Search for the cell housing the specified text and yield its [x, y] center coordinate. 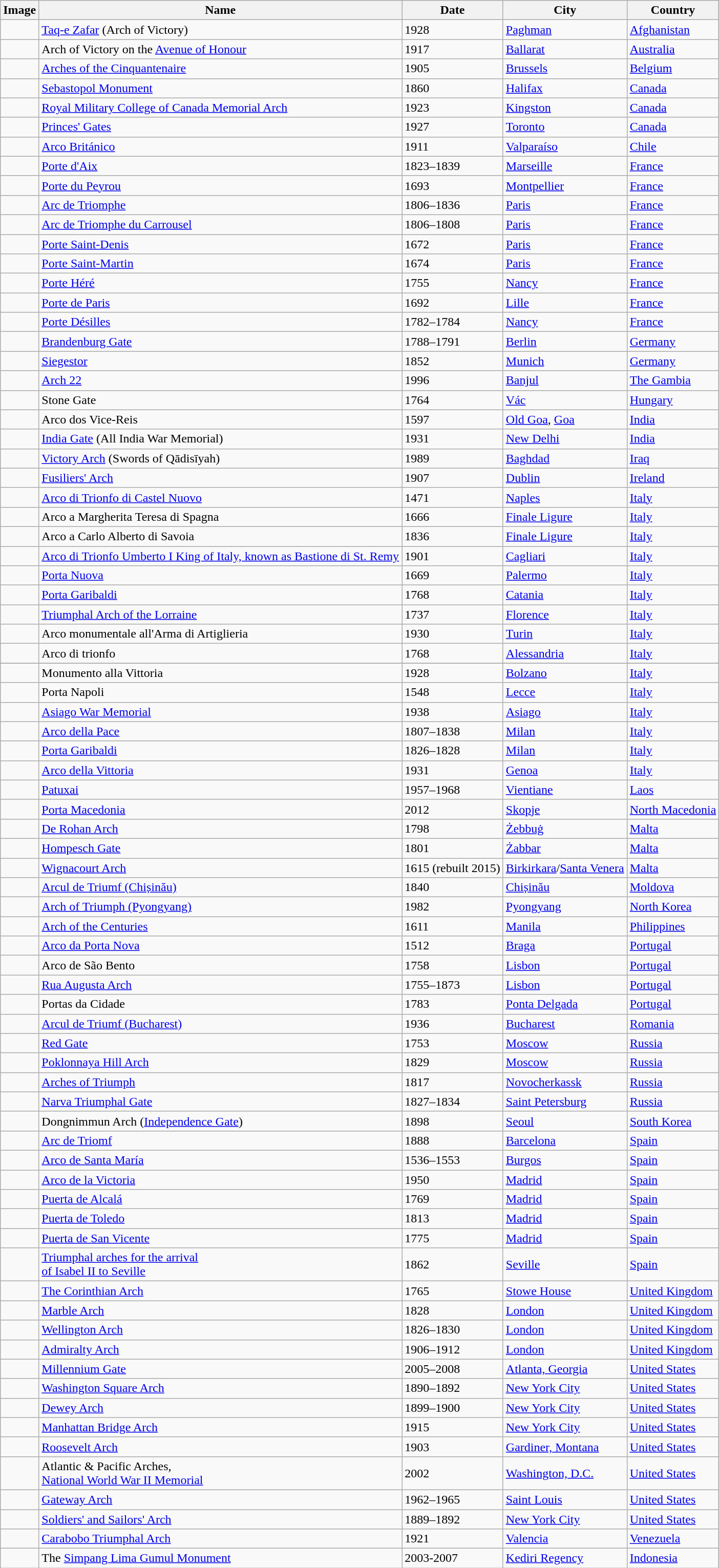
1917 [453, 49]
1828 [453, 1310]
Arch 22 [220, 380]
1693 [453, 185]
Afghanistan [673, 30]
1890–1892 [453, 1388]
1905 [453, 69]
1927 [453, 127]
Stone Gate [220, 400]
Vientiane [565, 790]
Gardiner, Montana [565, 1447]
Dongnimmun Arch (Independence Gate) [220, 1121]
Romania [673, 1024]
Lecce [565, 692]
Montpellier [565, 185]
Washington Square Arch [220, 1388]
Manila [565, 926]
Ballarat [565, 49]
1840 [453, 887]
Arco a Carlo Alberto di Savoia [220, 536]
1907 [453, 478]
1548 [453, 692]
Brussels [565, 69]
Soldiers' and Sailors' Arch [220, 1519]
1807–1838 [453, 731]
Arc de Triomphe [220, 205]
Alessandria [565, 653]
1862 [453, 1265]
Saint Louis [565, 1499]
Arcul de Triumf (Bucharest) [220, 1024]
1923 [453, 108]
1852 [453, 361]
Indonesia [673, 1558]
1813 [453, 1219]
Arco de la Victoria [220, 1179]
Marble Arch [220, 1310]
City [565, 10]
1798 [453, 829]
Washington, D.C. [565, 1473]
Belgium [673, 69]
Dewey Arch [220, 1408]
Arc de Triomphe du Carrousel [220, 224]
Arco a Margherita Teresa di Spagna [220, 517]
1903 [453, 1447]
Valencia [565, 1539]
Braga [565, 946]
1611 [453, 926]
Roosevelt Arch [220, 1447]
Wellington Arch [220, 1330]
1827–1834 [453, 1101]
1860 [453, 88]
Porte Saint-Denis [220, 244]
1737 [453, 615]
Munich [565, 361]
1692 [453, 303]
The Gambia [673, 380]
Birkirkara/Santa Venera [565, 868]
Porte d'Aix [220, 166]
Puerta de Alcalá [220, 1199]
1666 [453, 517]
Marseille [565, 166]
Arches of Triumph [220, 1082]
Image [19, 10]
Admiralty Arch [220, 1349]
Arch of the Centuries [220, 926]
Porta Nuova [220, 576]
Kediri Regency [565, 1558]
1597 [453, 419]
Fusiliers' Arch [220, 478]
Skopje [565, 809]
1829 [453, 1063]
Turin [565, 634]
Ponta Delgada [565, 1004]
Wignacourt Arch [220, 868]
Arc de Triomf [220, 1140]
1936 [453, 1024]
Arch of Victory on the Avenue of Honour [220, 49]
Catania [565, 595]
Palermo [565, 576]
1911 [453, 146]
Stowe House [565, 1291]
Chișinău [565, 887]
Arco Británico [220, 146]
Arco monumentale all'Arma di Artiglieria [220, 634]
2002 [453, 1473]
1801 [453, 848]
1512 [453, 946]
1471 [453, 497]
Arco di trionfo [220, 653]
Patuxai [220, 790]
South Korea [673, 1121]
Ireland [673, 478]
Venezuela [673, 1539]
Pyongyang [565, 907]
Saint Petersburg [565, 1101]
Arco de São Bento [220, 965]
1755–1873 [453, 985]
Sebastopol Monument [220, 88]
Arco della Pace [220, 731]
Siegestor [220, 361]
2003-2007 [453, 1558]
1669 [453, 576]
1615 (rebuilt 2015) [453, 868]
Arco della Vittoria [220, 770]
India Gate (All India War Memorial) [220, 439]
Porte Héré [220, 283]
Arco dos Vice-Reis [220, 419]
Lille [565, 303]
1823–1839 [453, 166]
The Corinthian Arch [220, 1291]
Arch of Triumph (Pyongyang) [220, 907]
1915 [453, 1427]
1764 [453, 400]
1788–1791 [453, 342]
Portas da Cidade [220, 1004]
Porta Napoli [220, 692]
Barcelona [565, 1140]
1782–1784 [453, 322]
1996 [453, 380]
Paghman [565, 30]
Arco di Trionfo di Castel Nuovo [220, 497]
1806–1836 [453, 205]
Porte du Peyrou [220, 185]
Kingston [565, 108]
Brandenburg Gate [220, 342]
Red Gate [220, 1043]
1817 [453, 1082]
Valparaíso [565, 146]
1783 [453, 1004]
Puerta de San Vicente [220, 1238]
1806–1808 [453, 224]
1957–1968 [453, 790]
Berlin [565, 342]
Monumento alla Vittoria [220, 673]
Iraq [673, 458]
Bolzano [565, 673]
Narva Triumphal Gate [220, 1101]
Florence [565, 615]
Porta Macedonia [220, 809]
Millennium Gate [220, 1369]
Atlantic & Pacific Arches,National World War II Memorial [220, 1473]
1836 [453, 536]
1826–1828 [453, 751]
1950 [453, 1179]
1888 [453, 1140]
Seville [565, 1265]
Princes' Gates [220, 127]
1775 [453, 1238]
Hompesch Gate [220, 848]
Moldova [673, 887]
De Rohan Arch [220, 829]
Arches of the Cinquantenaire [220, 69]
1930 [453, 634]
Żebbuġ [565, 829]
Baghdad [565, 458]
Royal Military College of Canada Memorial Arch [220, 108]
North Korea [673, 907]
1898 [453, 1121]
1672 [453, 244]
2012 [453, 809]
Puerta de Toledo [220, 1219]
1899–1900 [453, 1408]
1826–1830 [453, 1330]
Taq-e Zafar (Arch of Victory) [220, 30]
Żabbar [565, 848]
Chile [673, 146]
1989 [453, 458]
Date [453, 10]
Cagliari [565, 556]
Porte de Paris [220, 303]
Dublin [565, 478]
Philippines [673, 926]
Porte Désilles [220, 322]
Genoa [565, 770]
Burgos [565, 1160]
Arco de Santa María [220, 1160]
1982 [453, 907]
Vác [565, 400]
Porte Saint-Martin [220, 264]
Arco di Trionfo Umberto I King of Italy, known as Bastione di St. Remy [220, 556]
Laos [673, 790]
Gateway Arch [220, 1499]
Carabobo Triumphal Arch [220, 1539]
Asiago [565, 712]
1758 [453, 965]
1889–1892 [453, 1519]
Old Goa, Goa [565, 419]
Name [220, 10]
1753 [453, 1043]
Triumphal arches for the arrivalof Isabel II to Seville [220, 1265]
1921 [453, 1539]
Novocherkassk [565, 1082]
Arcul de Triumf (Chișinău) [220, 887]
2005–2008 [453, 1369]
Arco da Porta Nova [220, 946]
Country [673, 10]
Hungary [673, 400]
1536–1553 [453, 1160]
Halifax [565, 88]
1755 [453, 283]
1674 [453, 264]
Banjul [565, 380]
Bucharest [565, 1024]
Atlanta, Georgia [565, 1369]
Triumphal Arch of the Lorraine [220, 615]
The Simpang Lima Gumul Monument [220, 1558]
Australia [673, 49]
Victory Arch (Swords of Qādisīyah) [220, 458]
1901 [453, 556]
Naples [565, 497]
Asiago War Memorial [220, 712]
New Delhi [565, 439]
1906–1912 [453, 1349]
Seoul [565, 1121]
Manhattan Bridge Arch [220, 1427]
1938 [453, 712]
Rua Augusta Arch [220, 985]
North Macedonia [673, 809]
Toronto [565, 127]
1962–1965 [453, 1499]
1765 [453, 1291]
1769 [453, 1199]
Poklonnaya Hill Arch [220, 1063]
